Output the [x, y] coordinate of the center of the cell containing the given text.  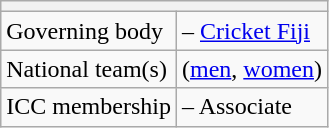
– Associate [252, 107]
– Cricket Fiji [252, 31]
(men, women) [252, 69]
ICC membership [89, 107]
National team(s) [89, 69]
Governing body [89, 31]
